Provide the (X, Y) coordinate of the cell's center where the given text is located.  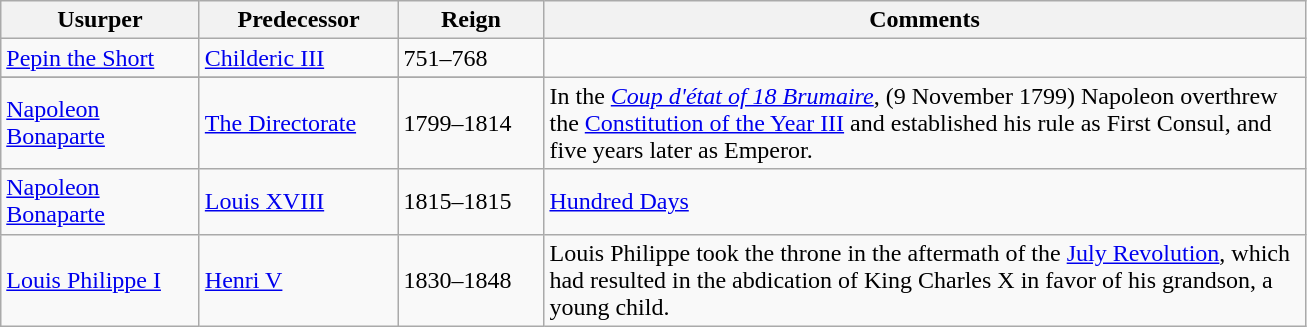
Childeric III (298, 58)
Louis Philippe I (100, 280)
Reign (471, 20)
1815–1815 (471, 202)
Usurper (100, 20)
Comments (924, 20)
1799–1814 (471, 123)
1830–1848 (471, 280)
The Directorate (298, 123)
Henri V (298, 280)
751–768 (471, 58)
Pepin the Short (100, 58)
Louis XVIII (298, 202)
Hundred Days (924, 202)
Predecessor (298, 20)
